Find where the given text appears and provide that cell's center as [x, y] coordinate. 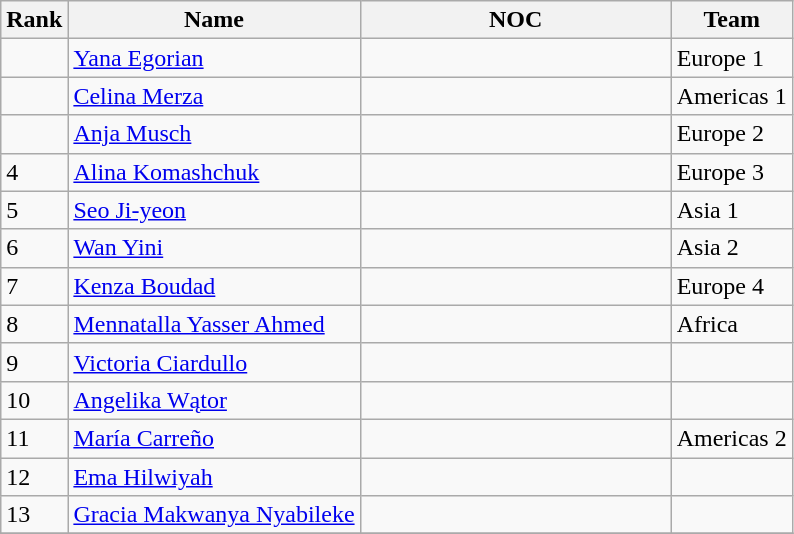
Asia 2 [732, 248]
Asia 1 [732, 210]
Europe 4 [732, 286]
Victoria Ciardullo [214, 362]
Europe 3 [732, 172]
Mennatalla Yasser Ahmed [214, 324]
Wan Yini [214, 248]
Seo Ji-yeon [214, 210]
Americas 1 [732, 96]
Africa [732, 324]
12 [34, 477]
7 [34, 286]
10 [34, 400]
Anja Musch [214, 134]
María Carreño [214, 438]
Rank [34, 20]
13 [34, 515]
Angelika Wątor [214, 400]
Europe 2 [732, 134]
NOC [516, 20]
Americas 2 [732, 438]
Yana Egorian [214, 58]
Ema Hilwiyah [214, 477]
Gracia Makwanya Nyabileke [214, 515]
Europe 1 [732, 58]
8 [34, 324]
6 [34, 248]
4 [34, 172]
Name [214, 20]
Team [732, 20]
Kenza Boudad [214, 286]
11 [34, 438]
9 [34, 362]
Celina Merza [214, 96]
Alina Komashchuk [214, 172]
5 [34, 210]
